For the text-containing cell, return its midpoint in [X, Y] coordinate format. 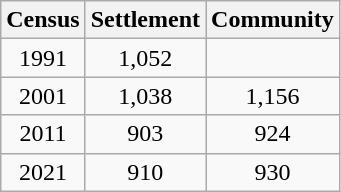
924 [273, 134]
Settlement [145, 20]
930 [273, 172]
903 [145, 134]
Census [43, 20]
1,038 [145, 96]
910 [145, 172]
Community [273, 20]
2001 [43, 96]
2011 [43, 134]
1991 [43, 58]
1,156 [273, 96]
2021 [43, 172]
1,052 [145, 58]
